Find where the given text appears and provide that cell's center as [X, Y] coordinate. 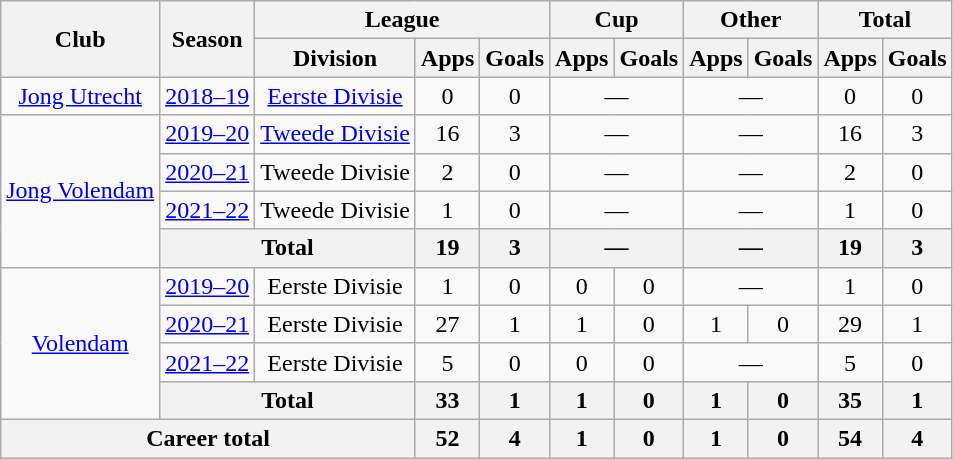
Career total [208, 438]
Jong Utrecht [80, 96]
54 [850, 438]
35 [850, 400]
27 [447, 324]
2018–19 [208, 96]
Cup [617, 20]
52 [447, 438]
Club [80, 39]
Other [751, 20]
29 [850, 324]
League [402, 20]
Season [208, 39]
Jong Volendam [80, 191]
33 [447, 400]
Division [336, 58]
Volendam [80, 343]
